Find where the given text appears and provide that cell's center as (X, Y) coordinate. 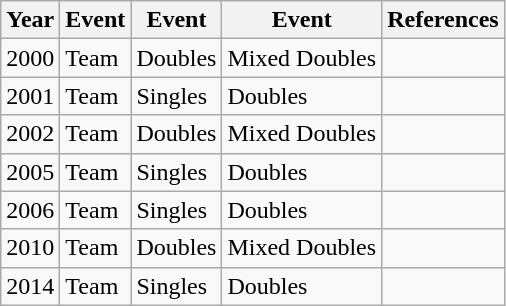
2000 (30, 58)
2010 (30, 248)
2001 (30, 96)
2006 (30, 210)
2002 (30, 134)
2005 (30, 172)
2014 (30, 286)
Year (30, 20)
References (444, 20)
